Output the (x, y) coordinate of the center of the cell containing the given text.  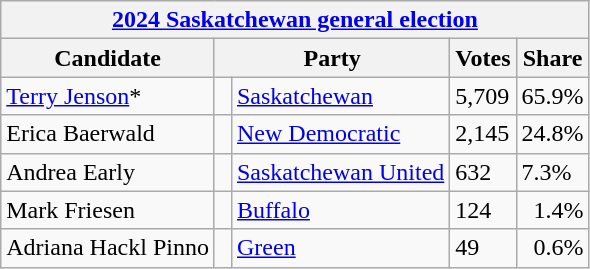
Share (552, 58)
0.6% (552, 248)
Andrea Early (108, 172)
Adriana Hackl Pinno (108, 248)
49 (483, 248)
Buffalo (340, 210)
7.3% (552, 172)
Candidate (108, 58)
Party (332, 58)
65.9% (552, 96)
Saskatchewan United (340, 172)
24.8% (552, 134)
Erica Baerwald (108, 134)
Terry Jenson* (108, 96)
Mark Friesen (108, 210)
5,709 (483, 96)
632 (483, 172)
2024 Saskatchewan general election (295, 20)
Votes (483, 58)
124 (483, 210)
Saskatchewan (340, 96)
New Democratic (340, 134)
Green (340, 248)
1.4% (552, 210)
2,145 (483, 134)
